Identify which cell holds the provided text, then report its (x, y) central coordinate. 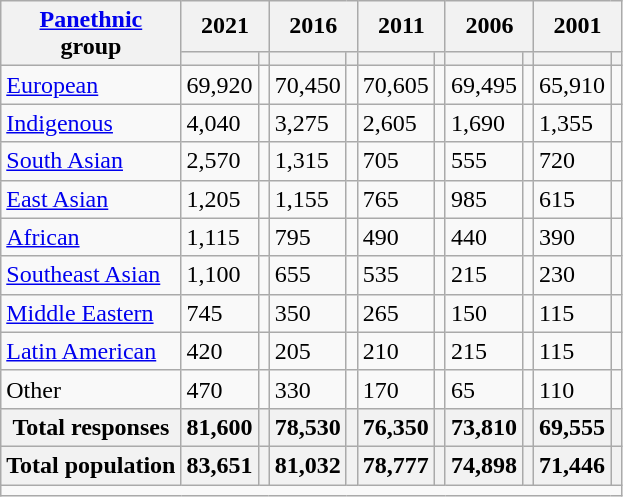
170 (396, 389)
1,155 (308, 199)
350 (308, 313)
74,898 (484, 465)
535 (396, 275)
Panethnicgroup (91, 34)
765 (396, 199)
78,530 (308, 427)
78,777 (396, 465)
65 (484, 389)
76,350 (396, 427)
2,570 (220, 161)
Middle Eastern (91, 313)
Total responses (91, 427)
985 (484, 199)
265 (396, 313)
Southeast Asian (91, 275)
71,446 (572, 465)
3,275 (308, 123)
Indigenous (91, 123)
1,115 (220, 237)
795 (308, 237)
555 (484, 161)
69,495 (484, 85)
4,040 (220, 123)
2016 (313, 26)
African (91, 237)
420 (220, 351)
2,605 (396, 123)
615 (572, 199)
East Asian (91, 199)
1,355 (572, 123)
65,910 (572, 85)
655 (308, 275)
2001 (578, 26)
70,450 (308, 85)
73,810 (484, 427)
69,920 (220, 85)
2006 (489, 26)
2021 (225, 26)
745 (220, 313)
Total population (91, 465)
South Asian (91, 161)
205 (308, 351)
European (91, 85)
440 (484, 237)
Other (91, 389)
81,032 (308, 465)
83,651 (220, 465)
390 (572, 237)
69,555 (572, 427)
1,690 (484, 123)
2011 (401, 26)
Latin American (91, 351)
110 (572, 389)
210 (396, 351)
720 (572, 161)
1,100 (220, 275)
1,315 (308, 161)
1,205 (220, 199)
470 (220, 389)
150 (484, 313)
490 (396, 237)
705 (396, 161)
81,600 (220, 427)
330 (308, 389)
230 (572, 275)
70,605 (396, 85)
